Extract the (x, y) coordinate from the center of the cell holding the provided text.  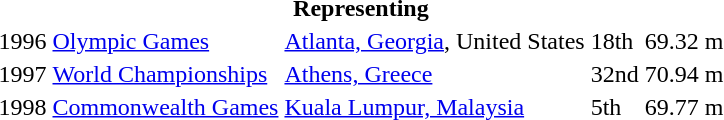
18th (614, 41)
Athens, Greece (434, 74)
World Championships (166, 74)
Olympic Games (166, 41)
32nd (614, 74)
Atlanta, Georgia, United States (434, 41)
